Capture the cell that displays the provided text and extract its (X, Y) central coordinate. 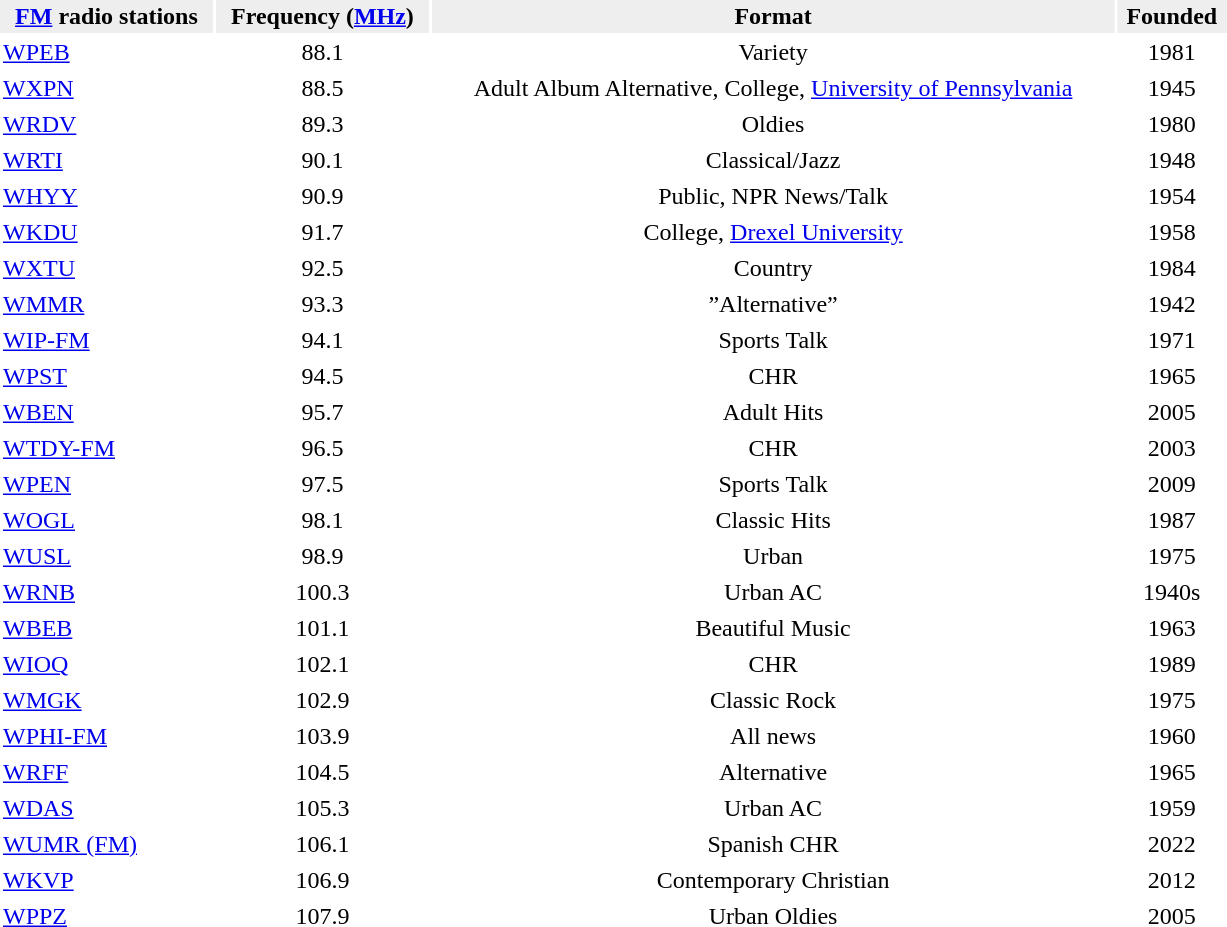
WPHI-FM (106, 736)
WHYY (106, 196)
1987 (1172, 520)
97.5 (322, 484)
WDAS (106, 808)
WRDV (106, 124)
WPST (106, 376)
2022 (1172, 844)
WMMR (106, 304)
WTDY-FM (106, 448)
1942 (1172, 304)
Urban (773, 556)
WRTI (106, 160)
Classic Hits (773, 520)
Contemporary Christian (773, 880)
2005 (1172, 412)
1960 (1172, 736)
WRNB (106, 592)
WOGL (106, 520)
102.9 (322, 700)
94.5 (322, 376)
105.3 (322, 808)
WKVP (106, 880)
WUMR (FM) (106, 844)
1958 (1172, 232)
94.1 (322, 340)
1945 (1172, 88)
WMGK (106, 700)
Public, NPR News/Talk (773, 196)
1989 (1172, 664)
100.3 (322, 592)
88.1 (322, 52)
WIP-FM (106, 340)
Adult Hits (773, 412)
1984 (1172, 268)
93.3 (322, 304)
92.5 (322, 268)
101.1 (322, 628)
Country (773, 268)
102.1 (322, 664)
1980 (1172, 124)
90.1 (322, 160)
106.9 (322, 880)
WXTU (106, 268)
98.9 (322, 556)
106.1 (322, 844)
Frequency (MHz) (322, 16)
1959 (1172, 808)
Oldies (773, 124)
2012 (1172, 880)
Alternative (773, 772)
Classic Rock (773, 700)
WPEB (106, 52)
College, Drexel University (773, 232)
”Alternative” (773, 304)
2003 (1172, 448)
98.1 (322, 520)
WIOQ (106, 664)
2009 (1172, 484)
1954 (1172, 196)
104.5 (322, 772)
1940s (1172, 592)
All news (773, 736)
1981 (1172, 52)
96.5 (322, 448)
Spanish CHR (773, 844)
89.3 (322, 124)
90.9 (322, 196)
WUSL (106, 556)
1963 (1172, 628)
WPEN (106, 484)
95.7 (322, 412)
WBEN (106, 412)
1948 (1172, 160)
1971 (1172, 340)
Classical/Jazz (773, 160)
Beautiful Music (773, 628)
Variety (773, 52)
FM radio stations (106, 16)
103.9 (322, 736)
88.5 (322, 88)
91.7 (322, 232)
WXPN (106, 88)
Format (773, 16)
Founded (1172, 16)
WBEB (106, 628)
WKDU (106, 232)
WRFF (106, 772)
Adult Album Alternative, College, University of Pennsylvania (773, 88)
